For the text-containing cell, return its midpoint in [X, Y] coordinate format. 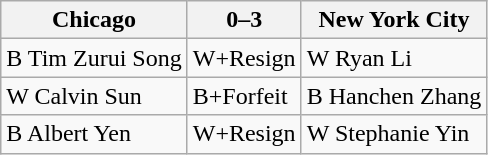
B Albert Yen [94, 134]
B Tim Zurui Song [94, 58]
W Calvin Sun [94, 96]
New York City [394, 20]
Chicago [94, 20]
B Hanchen Zhang [394, 96]
W Ryan Li [394, 58]
0–3 [244, 20]
B+Forfeit [244, 96]
W Stephanie Yin [394, 134]
